Pinpoint the cell where the given text exists, returning its [X, Y] midpoint coordinate. 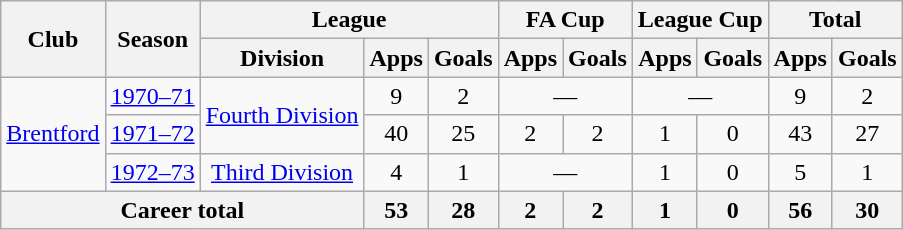
40 [396, 134]
43 [800, 134]
4 [396, 172]
53 [396, 210]
5 [800, 172]
28 [463, 210]
Club [53, 39]
FA Cup [565, 20]
Fourth Division [282, 115]
Division [282, 58]
Career total [182, 210]
56 [800, 210]
Brentford [53, 134]
League [349, 20]
1970–71 [152, 96]
27 [867, 134]
1971–72 [152, 134]
Third Division [282, 172]
Season [152, 39]
League Cup [700, 20]
30 [867, 210]
1972–73 [152, 172]
Total [835, 20]
25 [463, 134]
